Output the [x, y] coordinate of the center of the cell containing the given text.  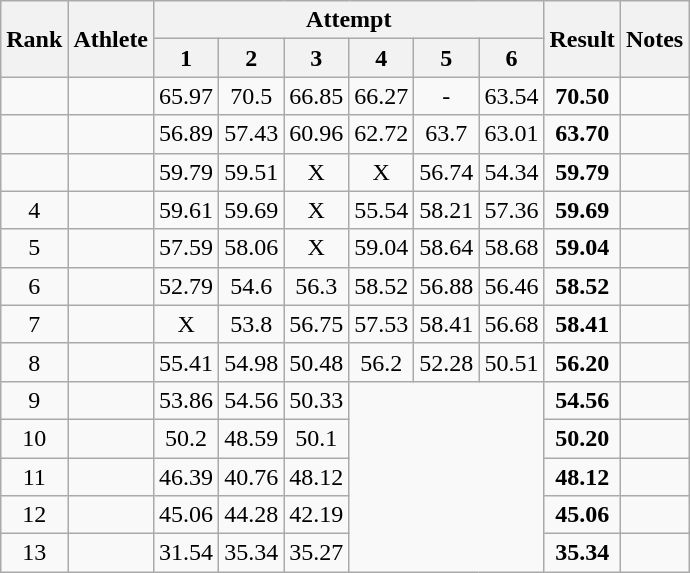
54.34 [512, 172]
54.6 [252, 286]
11 [34, 477]
31.54 [186, 553]
57.43 [252, 134]
10 [34, 438]
63.01 [512, 134]
55.41 [186, 362]
53.8 [252, 324]
52.79 [186, 286]
40.76 [252, 477]
58.68 [512, 248]
50.2 [186, 438]
44.28 [252, 515]
58.64 [446, 248]
70.5 [252, 96]
54.98 [252, 362]
56.3 [316, 286]
59.61 [186, 210]
58.06 [252, 248]
59.51 [252, 172]
50.1 [316, 438]
55.54 [382, 210]
66.85 [316, 96]
57.59 [186, 248]
63.70 [582, 134]
35.27 [316, 553]
53.86 [186, 400]
1 [186, 58]
56.89 [186, 134]
60.96 [316, 134]
7 [34, 324]
57.36 [512, 210]
57.53 [382, 324]
63.54 [512, 96]
Athlete [111, 39]
56.2 [382, 362]
62.72 [382, 134]
- [446, 96]
50.48 [316, 362]
58.21 [446, 210]
46.39 [186, 477]
12 [34, 515]
42.19 [316, 515]
56.75 [316, 324]
56.88 [446, 286]
Result [582, 39]
50.51 [512, 362]
65.97 [186, 96]
2 [252, 58]
50.20 [582, 438]
70.50 [582, 96]
8 [34, 362]
Notes [654, 39]
56.20 [582, 362]
Rank [34, 39]
63.7 [446, 134]
48.59 [252, 438]
50.33 [316, 400]
9 [34, 400]
56.46 [512, 286]
56.74 [446, 172]
56.68 [512, 324]
66.27 [382, 96]
3 [316, 58]
52.28 [446, 362]
13 [34, 553]
Attempt [349, 20]
